Scan for the cell matching the given text and deliver its [X, Y] coordinate at center. 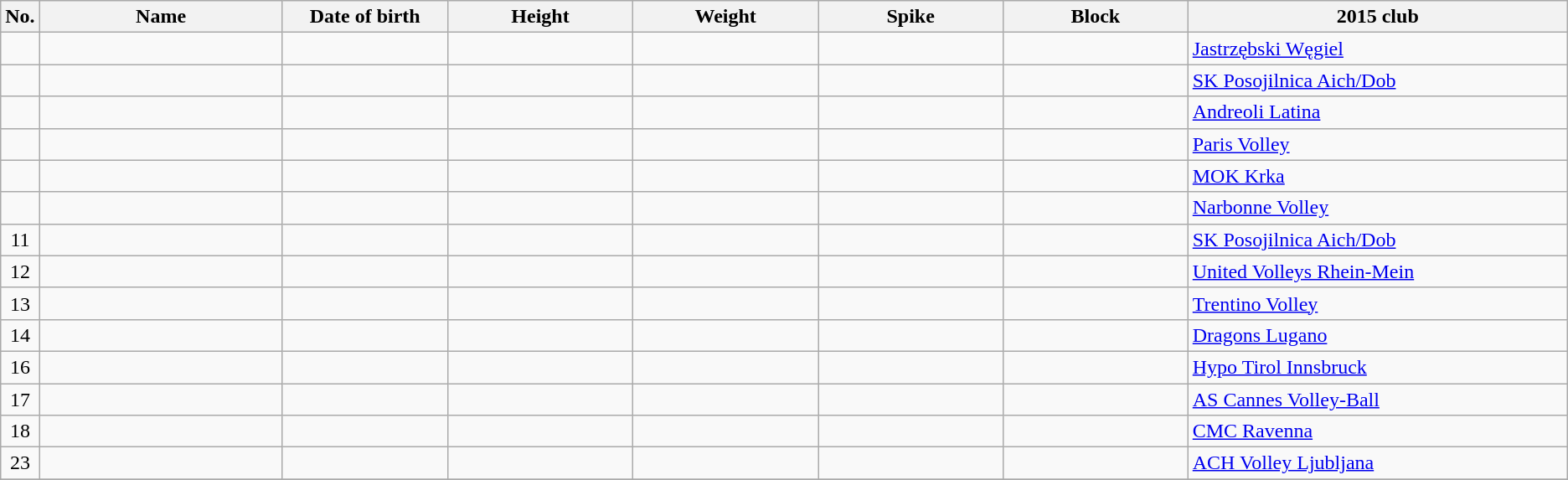
Trentino Volley [1377, 303]
Date of birth [365, 17]
ACH Volley Ljubljana [1377, 463]
Andreoli Latina [1377, 112]
17 [20, 400]
Weight [725, 17]
AS Cannes Volley-Ball [1377, 400]
Spike [911, 17]
United Volleys Rhein-Mein [1377, 271]
18 [20, 431]
23 [20, 463]
Paris Volley [1377, 144]
Block [1096, 17]
Hypo Tirol Innsbruck [1377, 367]
11 [20, 240]
13 [20, 303]
14 [20, 335]
MOK Krka [1377, 176]
Dragons Lugano [1377, 335]
Height [539, 17]
Jastrzębski Węgiel [1377, 49]
CMC Ravenna [1377, 431]
Narbonne Volley [1377, 208]
No. [20, 17]
12 [20, 271]
16 [20, 367]
Name [161, 17]
2015 club [1377, 17]
